Locate the cell with the specified text and output its (X, Y) center coordinate. 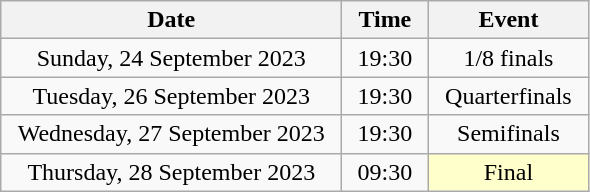
Tuesday, 26 September 2023 (172, 96)
1/8 finals (508, 58)
Sunday, 24 September 2023 (172, 58)
09:30 (385, 172)
Final (508, 172)
Thursday, 28 September 2023 (172, 172)
Time (385, 20)
Date (172, 20)
Wednesday, 27 September 2023 (172, 134)
Event (508, 20)
Quarterfinals (508, 96)
Semifinals (508, 134)
